For the text-containing cell, return its midpoint in [x, y] coordinate format. 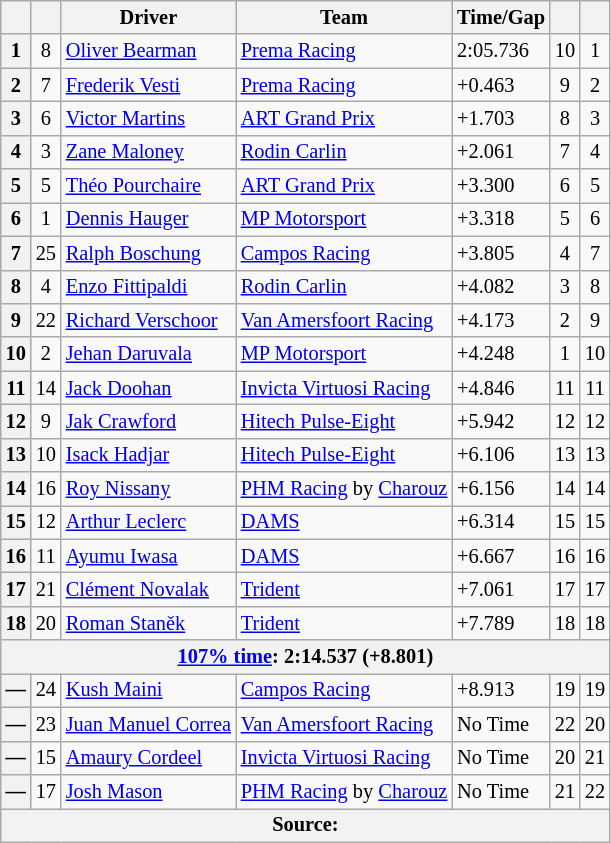
24 [46, 690]
+4.248 [501, 354]
+3.805 [501, 253]
+4.846 [501, 388]
+7.789 [501, 623]
+3.300 [501, 186]
Roy Nissany [148, 489]
Richard Verschoor [148, 320]
2:05.736 [501, 51]
+6.314 [501, 522]
Ayumu Iwasa [148, 556]
+4.082 [501, 287]
Josh Mason [148, 791]
Ralph Boschung [148, 253]
+5.942 [501, 421]
+4.173 [501, 320]
+6.106 [501, 455]
Victor Martins [148, 118]
Clément Novalak [148, 589]
Frederik Vesti [148, 85]
Roman Staněk [148, 623]
Team [344, 17]
Théo Pourchaire [148, 186]
23 [46, 724]
Dennis Hauger [148, 219]
Arthur Leclerc [148, 522]
+6.667 [501, 556]
Source: [306, 825]
Isack Hadjar [148, 455]
Kush Maini [148, 690]
+3.318 [501, 219]
Time/Gap [501, 17]
Juan Manuel Correa [148, 724]
25 [46, 253]
Amaury Cordeel [148, 758]
+0.463 [501, 85]
Zane Maloney [148, 152]
Driver [148, 17]
Enzo Fittipaldi [148, 287]
Jehan Daruvala [148, 354]
+6.156 [501, 489]
107% time: 2:14.537 (+8.801) [306, 657]
+2.061 [501, 152]
Oliver Bearman [148, 51]
+8.913 [501, 690]
+7.061 [501, 589]
+1.703 [501, 118]
Jack Doohan [148, 388]
Jak Crawford [148, 421]
